Determine the (x, y) coordinate at the center of the cell enclosing the given text.  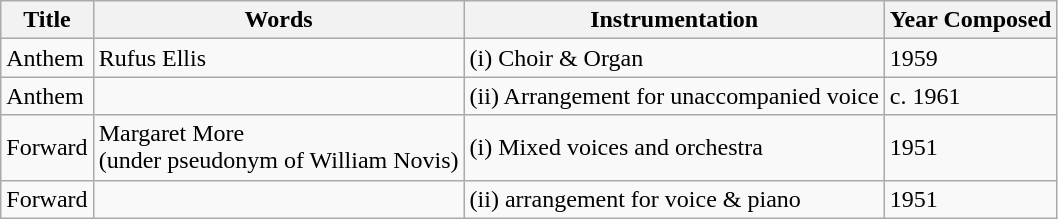
Title (47, 20)
c. 1961 (970, 96)
Rufus Ellis (278, 58)
Words (278, 20)
Margaret More(under pseudonym of William Novis) (278, 148)
(i) Mixed voices and orchestra (674, 148)
(ii) Arrangement for unaccompanied voice (674, 96)
1959 (970, 58)
(ii) arrangement for voice & piano (674, 199)
Year Composed (970, 20)
(i) Choir & Organ (674, 58)
Instrumentation (674, 20)
